Return (x, y) of the center of cell containing provided text 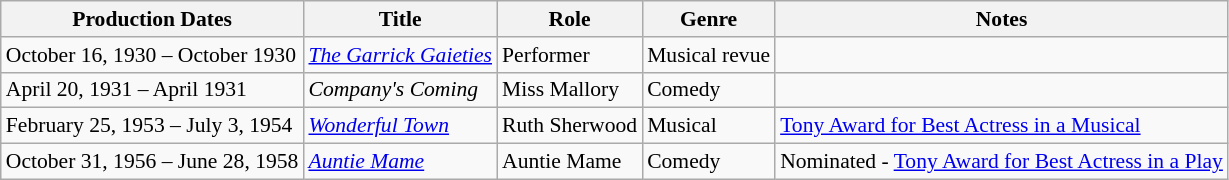
Wonderful Town (400, 126)
Performer (570, 55)
Nominated - Tony Award for Best Actress in a Play (1002, 162)
Title (400, 19)
October 16, 1930 – October 1930 (152, 55)
February 25, 1953 – July 3, 1954 (152, 126)
Genre (708, 19)
April 20, 1931 – April 1931 (152, 90)
Production Dates (152, 19)
October 31, 1956 – June 28, 1958 (152, 162)
Miss Mallory (570, 90)
Ruth Sherwood (570, 126)
Company's Coming (400, 90)
The Garrick Gaieties (400, 55)
Tony Award for Best Actress in a Musical (1002, 126)
Musical revue (708, 55)
Notes (1002, 19)
Musical (708, 126)
Role (570, 19)
